Capture the cell that displays the provided text and extract its (x, y) central coordinate. 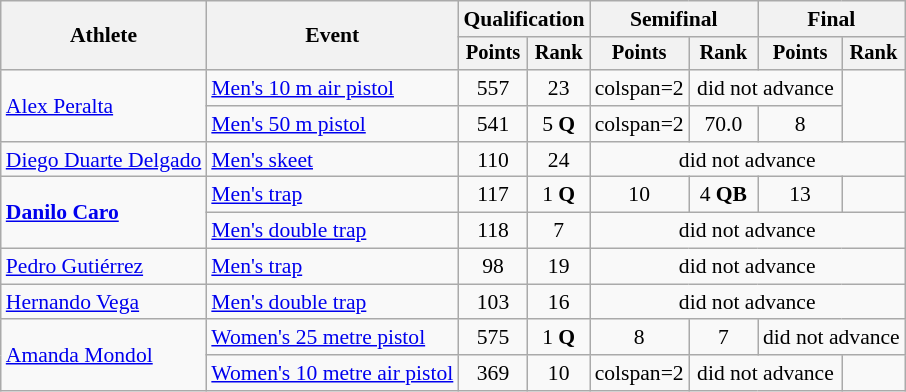
110 (492, 160)
98 (492, 267)
Event (332, 36)
13 (800, 195)
Women's 10 metre air pistol (332, 373)
Danilo Caro (104, 212)
19 (559, 267)
Pedro Gutiérrez (104, 267)
Athlete (104, 36)
16 (559, 302)
23 (559, 88)
Qualification (524, 19)
Diego Duarte Delgado (104, 160)
575 (492, 338)
Men's 50 m pistol (332, 124)
103 (492, 302)
70.0 (724, 124)
Women's 25 metre pistol (332, 338)
Amanda Mondol (104, 356)
Final (832, 19)
4 QB (724, 195)
Alex Peralta (104, 106)
Men's skeet (332, 160)
541 (492, 124)
5 Q (559, 124)
118 (492, 231)
Men's 10 m air pistol (332, 88)
557 (492, 88)
Hernando Vega (104, 302)
Semifinal (674, 19)
117 (492, 195)
369 (492, 373)
24 (559, 160)
